Identify which cell holds the provided text, then report its [x, y] central coordinate. 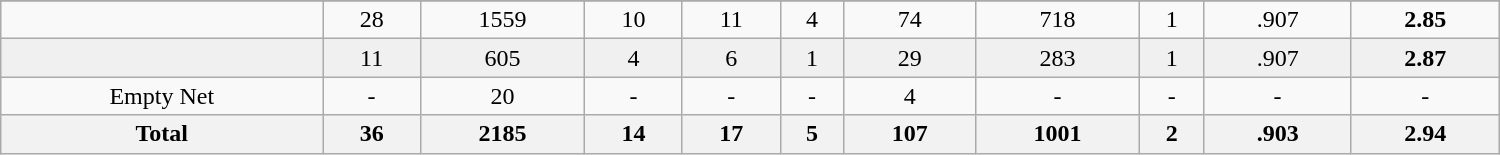
20 [502, 96]
2.85 [1425, 20]
5 [812, 134]
28 [372, 20]
107 [910, 134]
1001 [1057, 134]
36 [372, 134]
6 [731, 58]
718 [1057, 20]
2 [1172, 134]
Total [162, 134]
1559 [502, 20]
17 [731, 134]
10 [634, 20]
2185 [502, 134]
.903 [1278, 134]
29 [910, 58]
14 [634, 134]
2.87 [1425, 58]
2.94 [1425, 134]
Empty Net [162, 96]
283 [1057, 58]
605 [502, 58]
74 [910, 20]
